Identify which cell holds the provided text, then report its [X, Y] central coordinate. 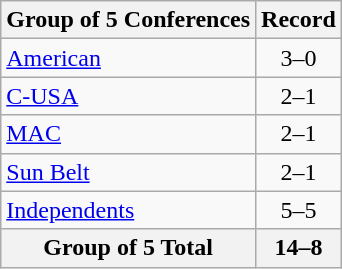
5–5 [299, 210]
C-USA [128, 96]
3–0 [299, 58]
American [128, 58]
Independents [128, 210]
Group of 5 Total [128, 248]
14–8 [299, 248]
Record [299, 20]
Sun Belt [128, 172]
Group of 5 Conferences [128, 20]
MAC [128, 134]
